Detect which cell encompasses the target text, then output its [X, Y] center coordinate. 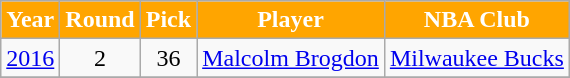
2 [100, 58]
Round [100, 20]
2016 [30, 58]
Malcolm Brogdon [291, 58]
Year [30, 20]
Pick [168, 20]
Milwaukee Bucks [476, 58]
NBA Club [476, 20]
Player [291, 20]
36 [168, 58]
